Scan for the cell matching the given text and deliver its (X, Y) coordinate at center. 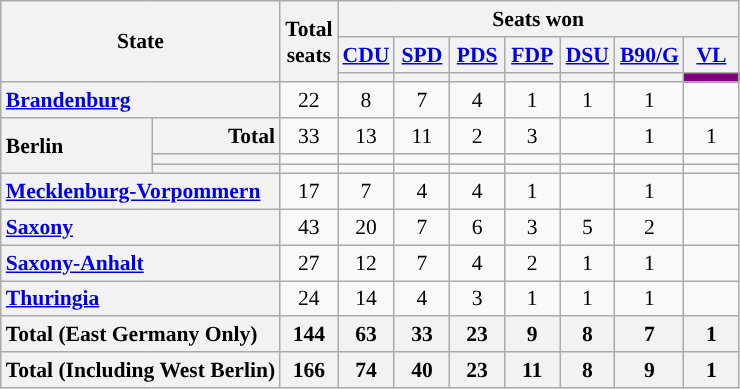
Brandenburg (140, 101)
14 (366, 299)
Mecklenburg-Vorpommern (140, 192)
144 (308, 335)
27 (308, 263)
Seats won (538, 19)
Total (216, 136)
20 (366, 228)
Totalseats (308, 42)
Total (Including West Berlin) (140, 370)
SPD (422, 55)
6 (478, 228)
5 (588, 228)
40 (422, 370)
FDP (532, 55)
17 (308, 192)
74 (366, 370)
State (140, 42)
CDU (366, 55)
PDS (478, 55)
166 (308, 370)
B90/G (650, 55)
63 (366, 335)
DSU (588, 55)
Berlin (76, 146)
12 (366, 263)
Saxony-Anhalt (140, 263)
Saxony (140, 228)
13 (366, 136)
Thuringia (140, 299)
43 (308, 228)
24 (308, 299)
22 (308, 101)
VL (712, 55)
Total (East Germany Only) (140, 335)
